Determine the (X, Y) coordinate at the center of the cell enclosing the given text.  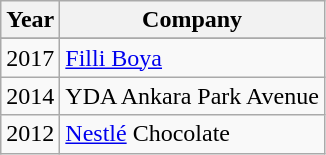
Nestlé Chocolate (192, 134)
Year (30, 20)
2017 (30, 58)
YDA Ankara Park Avenue (192, 96)
2014 (30, 96)
Filli Boya (192, 58)
2012 (30, 134)
Company (192, 20)
